Locate the cell with the specified text and output its (x, y) center coordinate. 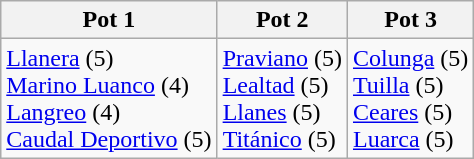
Pot 1 (109, 20)
Pot 2 (282, 20)
Pot 3 (410, 20)
Llanera (5)Marino Luanco (4)Langreo (4)Caudal Deportivo (5) (109, 98)
Colunga (5)Tuilla (5)Ceares (5)Luarca (5) (410, 98)
Praviano (5)Lealtad (5)Llanes (5)Titánico (5) (282, 98)
